Extract the (X, Y) coordinate from the center of the cell holding the provided text.  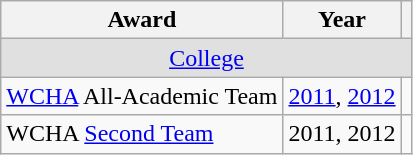
Year (342, 20)
WCHA All-Academic Team (142, 96)
College (206, 58)
WCHA Second Team (142, 134)
Award (142, 20)
